Pinpoint the cell where the given text exists, returning its (X, Y) midpoint coordinate. 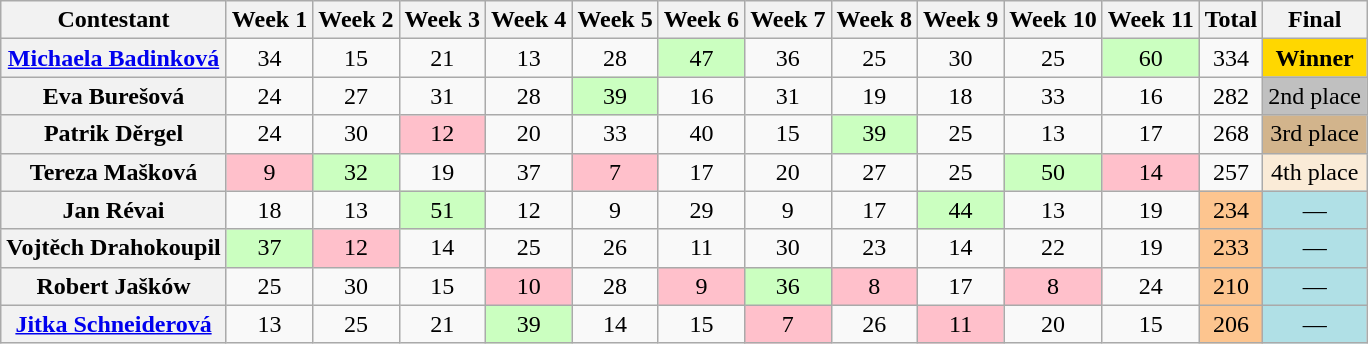
234 (1231, 210)
4th place (1315, 172)
Patrik Děrgel (114, 134)
10 (528, 286)
206 (1231, 324)
Final (1315, 20)
23 (874, 248)
44 (960, 210)
Week 6 (701, 20)
Michaela Badinková (114, 58)
Eva Burešová (114, 96)
Tereza Mašková (114, 172)
Week 4 (528, 20)
40 (701, 134)
Vojtěch Drahokoupil (114, 248)
Week 9 (960, 20)
334 (1231, 58)
Winner (1315, 58)
Week 10 (1053, 20)
34 (269, 58)
Jitka Schneiderová (114, 324)
Week 7 (788, 20)
50 (1053, 172)
Robert Jašków (114, 286)
2nd place (1315, 96)
51 (442, 210)
22 (1053, 248)
Week 11 (1150, 20)
Week 3 (442, 20)
210 (1231, 286)
268 (1231, 134)
Contestant (114, 20)
47 (701, 58)
60 (1150, 58)
Week 8 (874, 20)
32 (356, 172)
Total (1231, 20)
233 (1231, 248)
Week 1 (269, 20)
257 (1231, 172)
Week 2 (356, 20)
282 (1231, 96)
3rd place (1315, 134)
Week 5 (615, 20)
29 (701, 210)
Jan Révai (114, 210)
